Pinpoint the cell where the given text exists, returning its (x, y) midpoint coordinate. 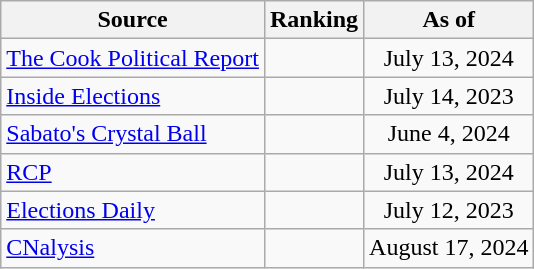
June 4, 2024 (449, 134)
Sabato's Crystal Ball (133, 134)
As of (449, 20)
Inside Elections (133, 96)
Source (133, 20)
Ranking (314, 20)
RCP (133, 172)
Elections Daily (133, 210)
The Cook Political Report (133, 58)
August 17, 2024 (449, 248)
July 14, 2023 (449, 96)
CNalysis (133, 248)
July 12, 2023 (449, 210)
